Search for the cell housing the specified text and yield its [x, y] center coordinate. 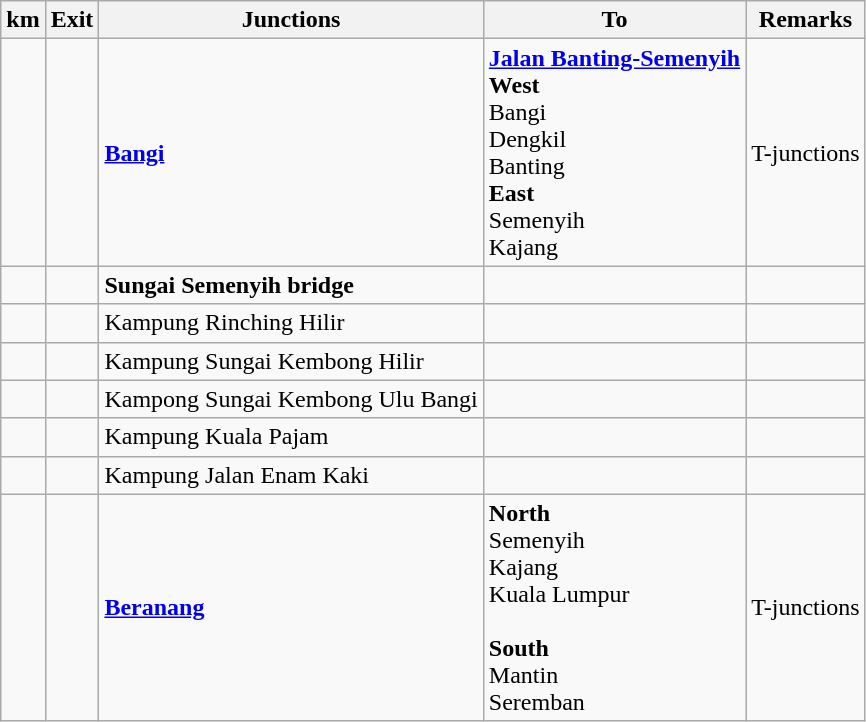
Exit [72, 20]
Sungai Semenyih bridge [291, 285]
Jalan Banting-SemenyihWestBangiDengkilBantingEastSemenyihKajang [614, 152]
Kampung Jalan Enam Kaki [291, 475]
Kampung Rinching Hilir [291, 323]
To [614, 20]
NorthSemenyihKajangKuala LumpurSouthMantinSeremban [614, 608]
Kampung Kuala Pajam [291, 437]
Bangi [291, 152]
Junctions [291, 20]
Kampung Sungai Kembong Hilir [291, 361]
Beranang [291, 608]
Remarks [806, 20]
Kampong Sungai Kembong Ulu Bangi [291, 399]
km [23, 20]
